Extract the [X, Y] coordinate from the center of the cell holding the provided text.  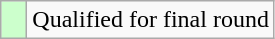
Qualified for final round [151, 20]
